Pinpoint the cell where the given text exists, returning its (x, y) midpoint coordinate. 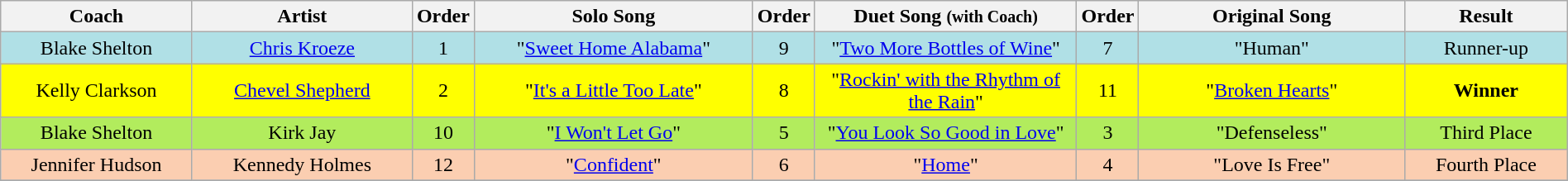
5 (784, 133)
8 (784, 91)
1 (443, 48)
Kirk Jay (302, 133)
"Sweet Home Alabama" (614, 48)
"Two More Bottles of Wine" (946, 48)
9 (784, 48)
"I Won't Let Go" (614, 133)
Artist (302, 17)
4 (1108, 164)
Winner (1487, 91)
Coach (97, 17)
7 (1108, 48)
Duet Song (with Coach) (946, 17)
11 (1108, 91)
6 (784, 164)
"Rockin' with the Rhythm of the Rain" (946, 91)
Jennifer Hudson (97, 164)
"You Look So Good in Love" (946, 133)
"Defenseless" (1272, 133)
Solo Song (614, 17)
Result (1487, 17)
"It's a Little Too Late" (614, 91)
"Love Is Free" (1272, 164)
Fourth Place (1487, 164)
Chris Kroeze (302, 48)
Original Song (1272, 17)
Kennedy Holmes (302, 164)
3 (1108, 133)
"Human" (1272, 48)
12 (443, 164)
2 (443, 91)
"Broken Hearts" (1272, 91)
"Confident" (614, 164)
10 (443, 133)
"Home" (946, 164)
Kelly Clarkson (97, 91)
Chevel Shepherd (302, 91)
Runner-up (1487, 48)
Third Place (1487, 133)
